Determine the (x, y) coordinate at the center of the cell enclosing the given text.  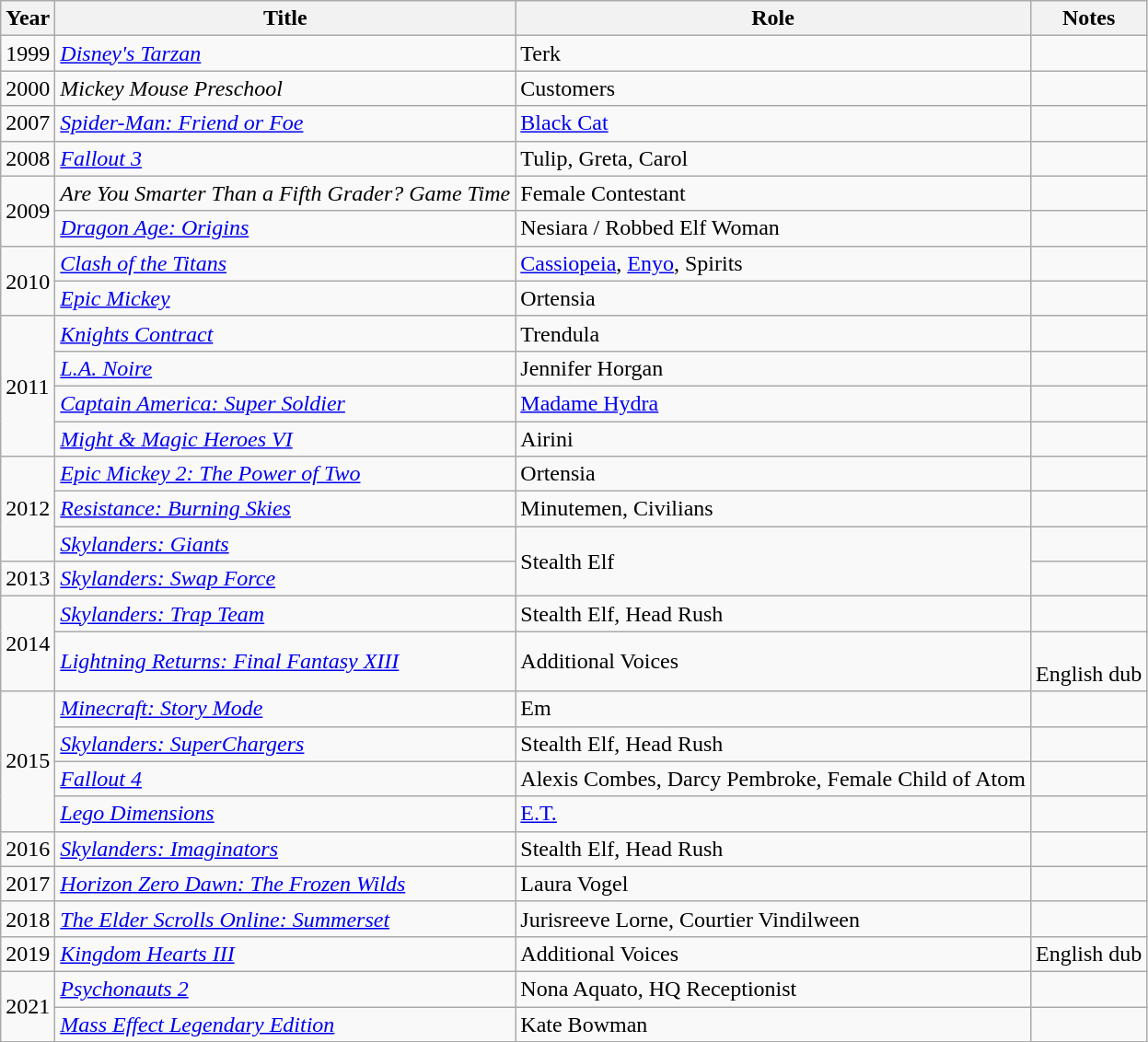
The Elder Scrolls Online: Summerset (285, 919)
2013 (28, 579)
Cassiopeia, Enyo, Spirits (773, 263)
Role (773, 18)
2000 (28, 88)
Skylanders: Trap Team (285, 614)
L.A. Noire (285, 368)
Mickey Mouse Preschool (285, 88)
Horizon Zero Dawn: The Frozen Wilds (285, 884)
2007 (28, 123)
Fallout 3 (285, 158)
Epic Mickey 2: The Power of Two (285, 474)
Title (285, 18)
Skylanders: Imaginators (285, 849)
Epic Mickey (285, 298)
Clash of the Titans (285, 263)
Knights Contract (285, 333)
2017 (28, 884)
Madame Hydra (773, 403)
Kingdom Hearts III (285, 954)
Lightning Returns: Final Fantasy XIII (285, 661)
2012 (28, 509)
Female Contestant (773, 193)
1999 (28, 53)
E.T. (773, 814)
2014 (28, 644)
Skylanders: Giants (285, 544)
2011 (28, 386)
Black Cat (773, 123)
Kate Bowman (773, 1025)
2016 (28, 849)
Customers (773, 88)
Nesiara / Robbed Elf Woman (773, 228)
Laura Vogel (773, 884)
Mass Effect Legendary Edition (285, 1025)
Captain America: Super Soldier (285, 403)
Fallout 4 (285, 779)
Skylanders: Swap Force (285, 579)
2010 (28, 281)
Nona Aquato, HQ Receptionist (773, 989)
Tulip, Greta, Carol (773, 158)
Notes (1088, 18)
Alexis Combes, Darcy Pembroke, Female Child of Atom (773, 779)
Are You Smarter Than a Fifth Grader? Game Time (285, 193)
Year (28, 18)
Airini (773, 439)
2018 (28, 919)
2019 (28, 954)
Jennifer Horgan (773, 368)
2008 (28, 158)
Minecraft: Story Mode (285, 709)
Lego Dimensions (285, 814)
Trendula (773, 333)
Spider-Man: Friend or Foe (285, 123)
Terk (773, 53)
Em (773, 709)
Skylanders: SuperChargers (285, 744)
Psychonauts 2 (285, 989)
Minutemen, Civilians (773, 509)
2021 (28, 1006)
2009 (28, 211)
Might & Magic Heroes VI (285, 439)
Resistance: Burning Skies (285, 509)
2015 (28, 761)
Disney's Tarzan (285, 53)
Stealth Elf (773, 562)
Dragon Age: Origins (285, 228)
Jurisreeve Lorne, Courtier Vindilween (773, 919)
